Determine the (x, y) coordinate at the center of the cell enclosing the given text.  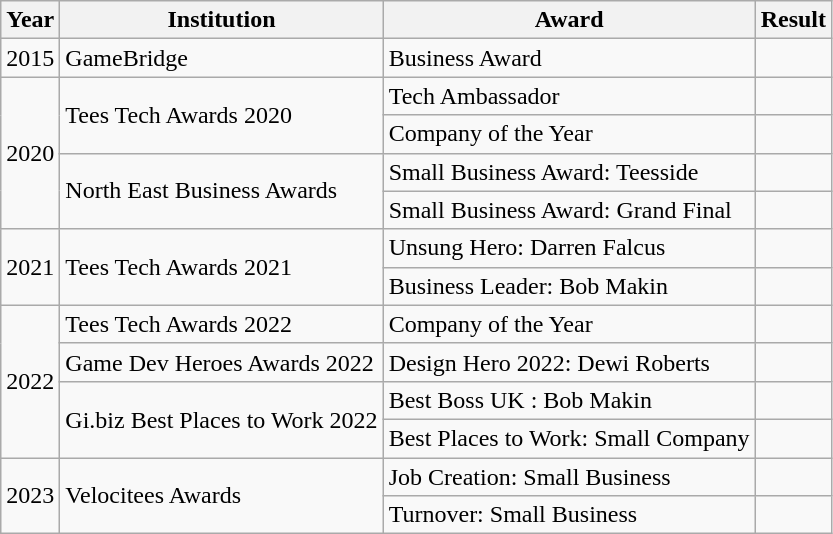
North East Business Awards (222, 191)
Best Places to Work: Small Company (569, 438)
Tech Ambassador (569, 96)
Result (793, 20)
Business Award (569, 58)
Tees Tech Awards 2021 (222, 267)
Business Leader: Bob Makin (569, 286)
Gi.biz Best Places to Work 2022 (222, 419)
2023 (30, 496)
Award (569, 20)
GameBridge (222, 58)
Institution (222, 20)
Small Business Award: Teesside (569, 172)
Tees Tech Awards 2020 (222, 115)
Velocitees Awards (222, 496)
Year (30, 20)
Small Business Award: Grand Final (569, 210)
Best Boss UK : Bob Makin (569, 400)
2021 (30, 267)
2022 (30, 381)
Tees Tech Awards 2022 (222, 324)
2020 (30, 153)
Turnover: Small Business (569, 515)
Job Creation: Small Business (569, 477)
2015 (30, 58)
Unsung Hero: Darren Falcus (569, 248)
Game Dev Heroes Awards 2022 (222, 362)
Design Hero 2022: Dewi Roberts (569, 362)
